For the text-containing cell, return its midpoint in (x, y) coordinate format. 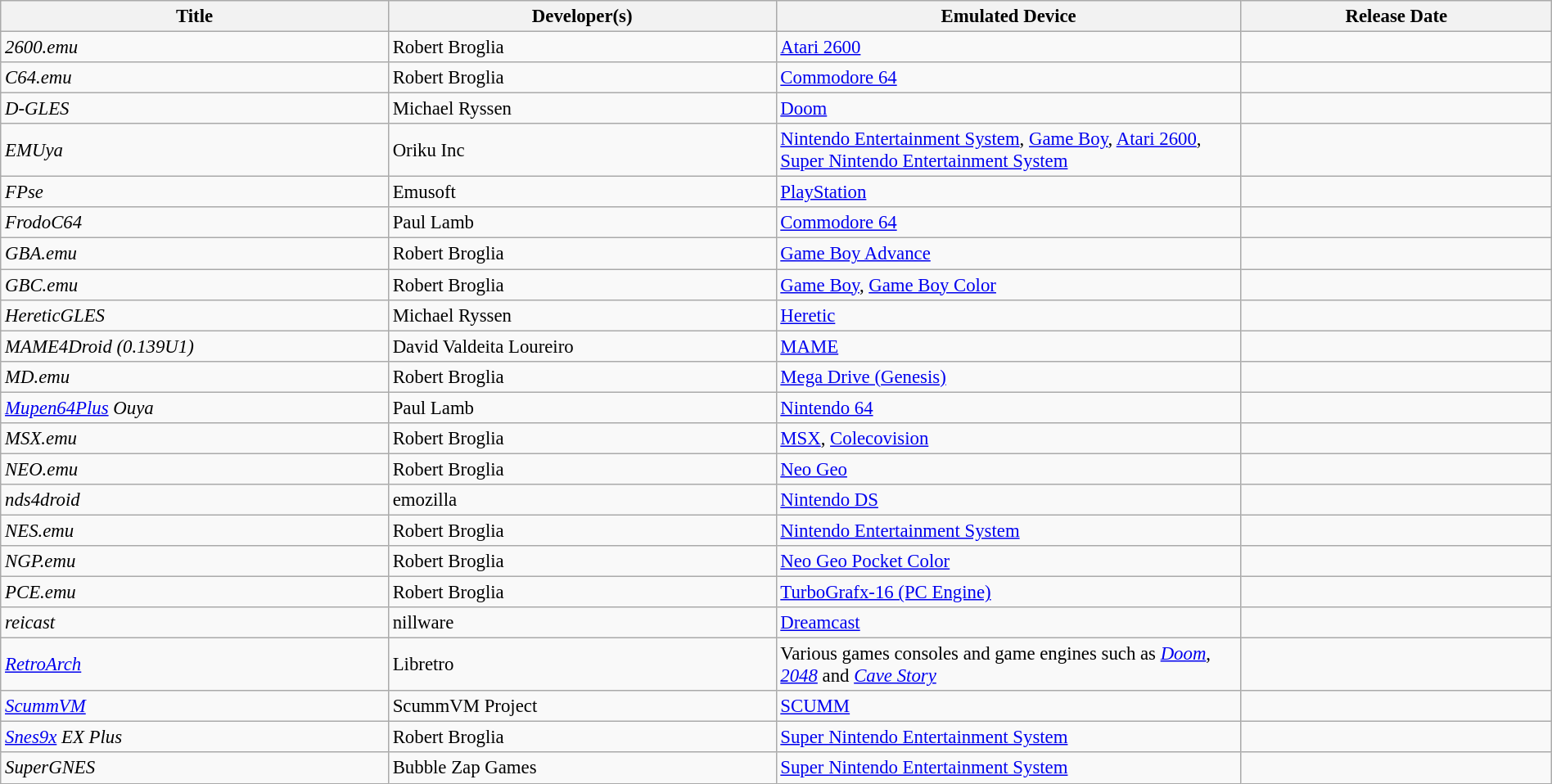
GBA.emu (195, 254)
Mupen64Plus Ouya (195, 408)
RetroArch (195, 665)
FrodoC64 (195, 223)
reicast (195, 623)
C64.emu (195, 78)
nds4droid (195, 500)
NEO.emu (195, 469)
TurboGrafx-16 (PC Engine) (1008, 593)
emozilla (582, 500)
nillware (582, 623)
SCUMM (1008, 706)
MAME (1008, 346)
Various games consoles and game engines such as Doom, 2048 and Cave Story (1008, 665)
Oriku Inc (582, 151)
Release Date (1396, 16)
D-GLES (195, 109)
Bubble Zap Games (582, 768)
SuperGNES (195, 768)
Doom (1008, 109)
Nintendo DS (1008, 500)
Nintendo Entertainment System, Game Boy, Atari 2600, Super Nintendo Entertainment System (1008, 151)
NES.emu (195, 530)
ScummVM (195, 706)
PCE.emu (195, 593)
Snes9x EX Plus (195, 737)
Emusoft (582, 192)
Neo Geo (1008, 469)
Libretro (582, 665)
2600.emu (195, 47)
Dreamcast (1008, 623)
MD.emu (195, 376)
Nintendo 64 (1008, 408)
MSX, Colecovision (1008, 439)
Title (195, 16)
David Valdeita Loureiro (582, 346)
Developer(s) (582, 16)
Game Boy Advance (1008, 254)
GBC.emu (195, 285)
Heretic (1008, 315)
HereticGLES (195, 315)
MSX.emu (195, 439)
Game Boy, Game Boy Color (1008, 285)
FPse (195, 192)
Nintendo Entertainment System (1008, 530)
Mega Drive (Genesis) (1008, 376)
Neo Geo Pocket Color (1008, 561)
ScummVM Project (582, 706)
NGP.emu (195, 561)
Atari 2600 (1008, 47)
PlayStation (1008, 192)
EMUya (195, 151)
Emulated Device (1008, 16)
MAME4Droid (0.139U1) (195, 346)
